Return (x, y) of the center of cell containing provided text 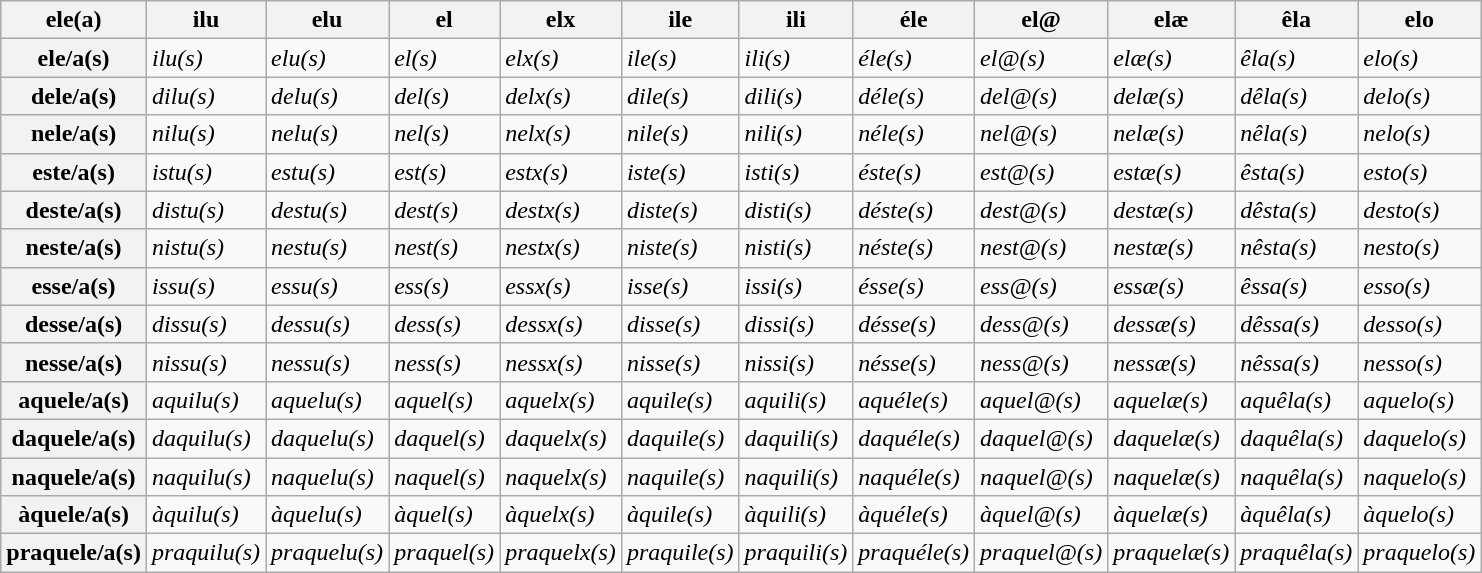
nêsta(s) (1296, 248)
ili(s) (796, 58)
ess(s) (444, 286)
êsta(s) (1296, 172)
distu(s) (206, 210)
isti(s) (796, 172)
ele(a) (74, 20)
elæ (1172, 20)
est@(s) (1042, 172)
ness@(s) (1042, 362)
naquelu(s) (328, 477)
dili(s) (796, 96)
nest(s) (444, 248)
naquili(s) (796, 477)
nissu(s) (206, 362)
daquelx(s) (561, 438)
desto(s) (1420, 210)
aquel@(s) (1042, 400)
esto(s) (1420, 172)
daquel(s) (444, 438)
neste/a(s) (74, 248)
delu(s) (328, 96)
dele/a(s) (74, 96)
daquili(s) (796, 438)
àquilu(s) (206, 515)
praquéle(s) (914, 553)
naquéle(s) (914, 477)
ilu (206, 20)
dessæ(s) (1172, 324)
praquel(s) (444, 553)
praquilu(s) (206, 553)
dissi(s) (796, 324)
néste(s) (914, 248)
aquelu(s) (328, 400)
aquelo(s) (1420, 400)
aquel(s) (444, 400)
destu(s) (328, 210)
iste(s) (680, 172)
istu(s) (206, 172)
desso(s) (1420, 324)
daquêla(s) (1296, 438)
disse(s) (680, 324)
àquele/a(s) (74, 515)
désse(s) (914, 324)
essæ(s) (1172, 286)
est(s) (444, 172)
el@ (1042, 20)
elu(s) (328, 58)
praquele/a(s) (74, 553)
àquili(s) (796, 515)
naquêla(s) (1296, 477)
daquele/a(s) (74, 438)
praquelo(s) (1420, 553)
àquelæ(s) (1172, 515)
naquele/a(s) (74, 477)
praquelu(s) (328, 553)
aquéle(s) (914, 400)
elo(s) (1420, 58)
dissu(s) (206, 324)
àquéle(s) (914, 515)
àquelx(s) (561, 515)
ess@(s) (1042, 286)
nilu(s) (206, 134)
este/a(s) (74, 172)
dile(s) (680, 96)
àquel(s) (444, 515)
nissi(s) (796, 362)
delo(s) (1420, 96)
nestu(s) (328, 248)
ilu(s) (206, 58)
destx(s) (561, 210)
éste(s) (914, 172)
nel@(s) (1042, 134)
praquel@(s) (1042, 553)
àquile(s) (680, 515)
naquile(s) (680, 477)
elu (328, 20)
daquelæ(s) (1172, 438)
nêssa(s) (1296, 362)
el (444, 20)
ile (680, 20)
daquile(s) (680, 438)
nisti(s) (796, 248)
déle(s) (914, 96)
esso(s) (1420, 286)
nel(s) (444, 134)
éle(s) (914, 58)
àquel@(s) (1042, 515)
naquelo(s) (1420, 477)
naquilu(s) (206, 477)
daquéle(s) (914, 438)
deste/a(s) (74, 210)
nestæ(s) (1172, 248)
nesto(s) (1420, 248)
néle(s) (914, 134)
dêsta(s) (1296, 210)
éle (914, 20)
aquile(s) (680, 400)
elo (1420, 20)
naquelx(s) (561, 477)
êssa(s) (1296, 286)
naquel@(s) (1042, 477)
del(s) (444, 96)
nelo(s) (1420, 134)
dessu(s) (328, 324)
aquêla(s) (1296, 400)
dessx(s) (561, 324)
aquili(s) (796, 400)
issu(s) (206, 286)
dêssa(s) (1296, 324)
daquelo(s) (1420, 438)
dilu(s) (206, 96)
aquelæ(s) (1172, 400)
elx(s) (561, 58)
nelx(s) (561, 134)
isse(s) (680, 286)
nelæ(s) (1172, 134)
el@(s) (1042, 58)
ness(s) (444, 362)
nile(s) (680, 134)
nili(s) (796, 134)
praquelx(s) (561, 553)
issi(s) (796, 286)
naquel(s) (444, 477)
esse/a(s) (74, 286)
dest(s) (444, 210)
praquêla(s) (1296, 553)
dêla(s) (1296, 96)
naquelæ(s) (1172, 477)
êla (1296, 20)
essx(s) (561, 286)
praquile(s) (680, 553)
praquili(s) (796, 553)
diste(s) (680, 210)
ésse(s) (914, 286)
nesse/a(s) (74, 362)
déste(s) (914, 210)
aquelx(s) (561, 400)
nessx(s) (561, 362)
daquilu(s) (206, 438)
nessu(s) (328, 362)
praquelæ(s) (1172, 553)
êla(s) (1296, 58)
nelu(s) (328, 134)
daquel@(s) (1042, 438)
delx(s) (561, 96)
nisse(s) (680, 362)
àquelu(s) (328, 515)
nêla(s) (1296, 134)
àquelo(s) (1420, 515)
estx(s) (561, 172)
del@(s) (1042, 96)
àquêla(s) (1296, 515)
disti(s) (796, 210)
nistu(s) (206, 248)
el(s) (444, 58)
aquele/a(s) (74, 400)
dess@(s) (1042, 324)
essu(s) (328, 286)
elæ(s) (1172, 58)
nesso(s) (1420, 362)
dest@(s) (1042, 210)
nestx(s) (561, 248)
nésse(s) (914, 362)
dess(s) (444, 324)
ele/a(s) (74, 58)
estæ(s) (1172, 172)
aquilu(s) (206, 400)
elx (561, 20)
daquelu(s) (328, 438)
niste(s) (680, 248)
delæ(s) (1172, 96)
destæ(s) (1172, 210)
nessæ(s) (1172, 362)
ili (796, 20)
estu(s) (328, 172)
nele/a(s) (74, 134)
desse/a(s) (74, 324)
nest@(s) (1042, 248)
ile(s) (680, 58)
